Locate the cell with the specified text and output its (x, y) center coordinate. 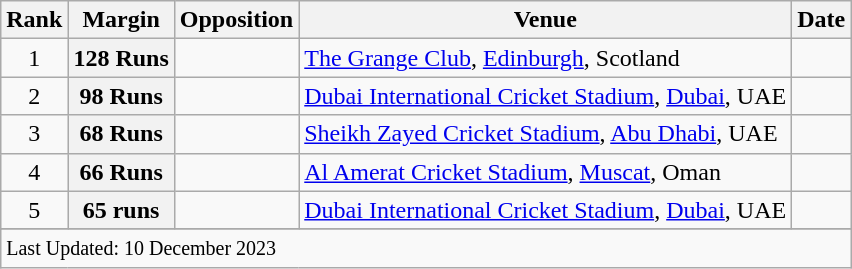
Venue (546, 20)
65 runs (121, 210)
Margin (121, 20)
98 Runs (121, 96)
66 Runs (121, 172)
128 Runs (121, 58)
Al Amerat Cricket Stadium, Muscat, Oman (546, 172)
68 Runs (121, 134)
Rank (34, 20)
Sheikh Zayed Cricket Stadium, Abu Dhabi, UAE (546, 134)
Last Updated: 10 December 2023 (426, 248)
2 (34, 96)
3 (34, 134)
Date (822, 20)
1 (34, 58)
4 (34, 172)
Opposition (236, 20)
The Grange Club, Edinburgh, Scotland (546, 58)
5 (34, 210)
